Provide the [X, Y] coordinate of the cell's center where the given text is located.  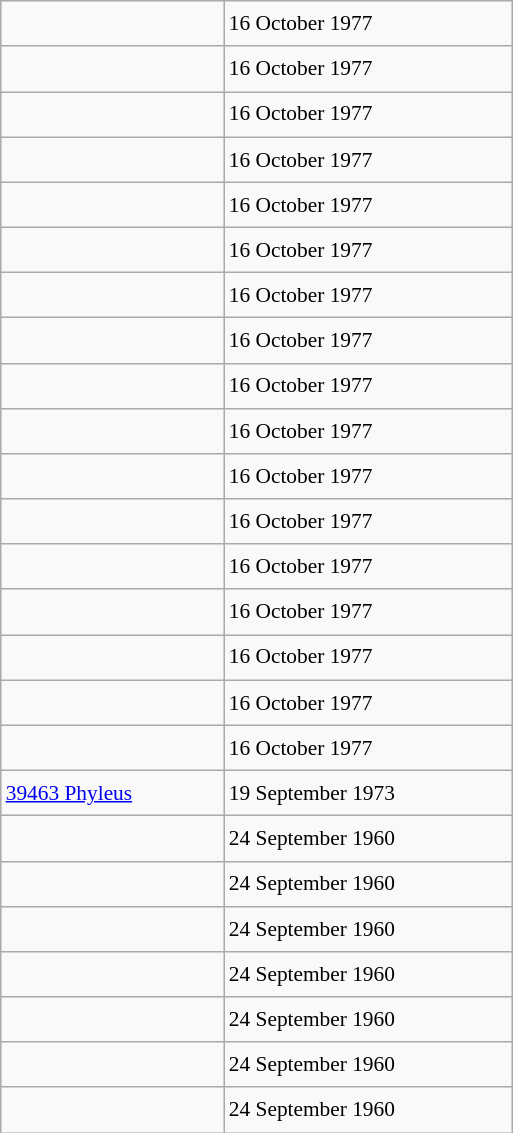
19 September 1973 [368, 792]
39463 Phyleus [112, 792]
